Output the [X, Y] coordinate of the center of the cell containing the given text.  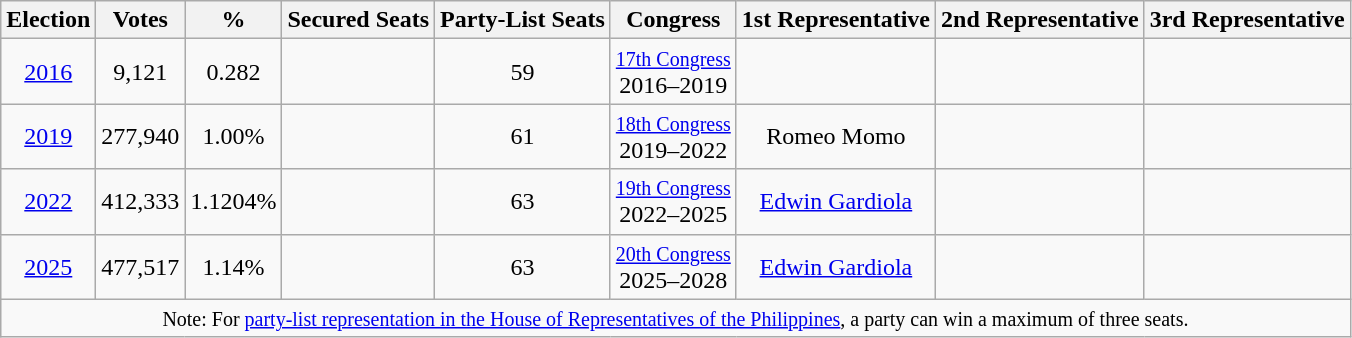
2nd Representative [1040, 20]
Secured Seats [358, 20]
Congress [673, 20]
18th Congress2019–2022 [673, 136]
2016 [48, 72]
Party-List Seats [523, 20]
1st Representative [836, 20]
3rd Representative [1247, 20]
Election [48, 20]
% [234, 20]
477,517 [140, 266]
17th Congress2016–2019 [673, 72]
1.00% [234, 136]
0.282 [234, 72]
19th Congress2022–2025 [673, 202]
9,121 [140, 72]
412,333 [140, 202]
Note: For party-list representation in the House of Representatives of the Philippines, a party can win a maximum of three seats. [676, 318]
59 [523, 72]
277,940 [140, 136]
1.1204% [234, 202]
61 [523, 136]
2025 [48, 266]
Romeo Momo [836, 136]
20th Congress2025–2028 [673, 266]
2019 [48, 136]
2022 [48, 202]
Votes [140, 20]
1.14% [234, 266]
